Search for the cell housing the specified text and yield its (x, y) center coordinate. 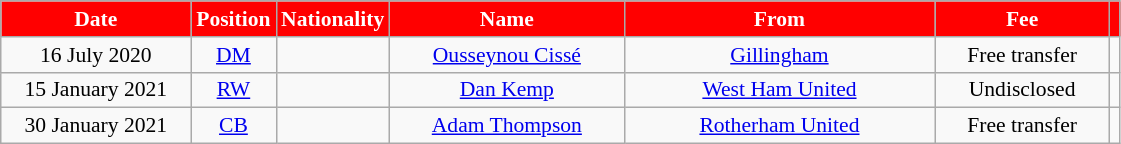
Name (506, 19)
16 July 2020 (96, 55)
30 January 2021 (96, 126)
RW (234, 90)
Date (96, 19)
Fee (1022, 19)
DM (234, 55)
CB (234, 126)
West Ham United (779, 90)
Dan Kemp (506, 90)
Position (234, 19)
Rotherham United (779, 126)
Adam Thompson (506, 126)
From (779, 19)
15 January 2021 (96, 90)
Nationality (332, 19)
Ousseynou Cissé (506, 55)
Gillingham (779, 55)
Undisclosed (1022, 90)
